Provide the [X, Y] coordinate of the cell's center where the given text is located.  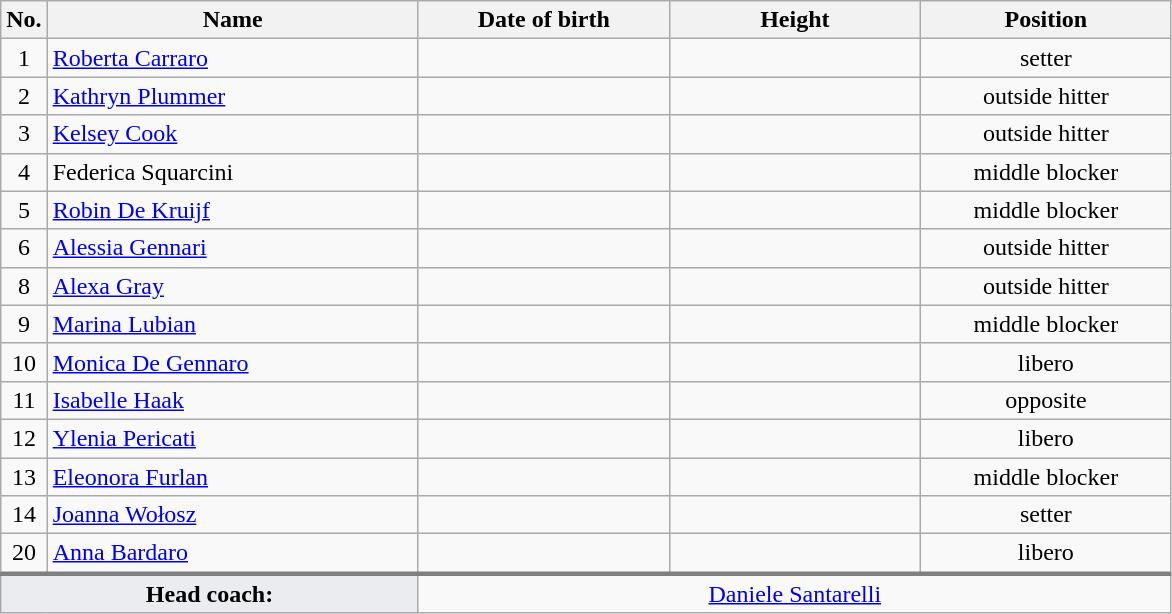
Head coach: [210, 593]
Anna Bardaro [232, 554]
No. [24, 20]
9 [24, 324]
Eleonora Furlan [232, 477]
8 [24, 286]
Robin De Kruijf [232, 210]
Joanna Wołosz [232, 515]
12 [24, 438]
Ylenia Pericati [232, 438]
Height [794, 20]
3 [24, 134]
Marina Lubian [232, 324]
Roberta Carraro [232, 58]
11 [24, 400]
Daniele Santarelli [794, 593]
Kelsey Cook [232, 134]
Date of birth [544, 20]
Position [1046, 20]
6 [24, 248]
13 [24, 477]
Name [232, 20]
5 [24, 210]
Federica Squarcini [232, 172]
1 [24, 58]
Isabelle Haak [232, 400]
Alessia Gennari [232, 248]
10 [24, 362]
Kathryn Plummer [232, 96]
opposite [1046, 400]
20 [24, 554]
14 [24, 515]
Monica De Gennaro [232, 362]
2 [24, 96]
4 [24, 172]
Alexa Gray [232, 286]
